For the text-containing cell, return its midpoint in (x, y) coordinate format. 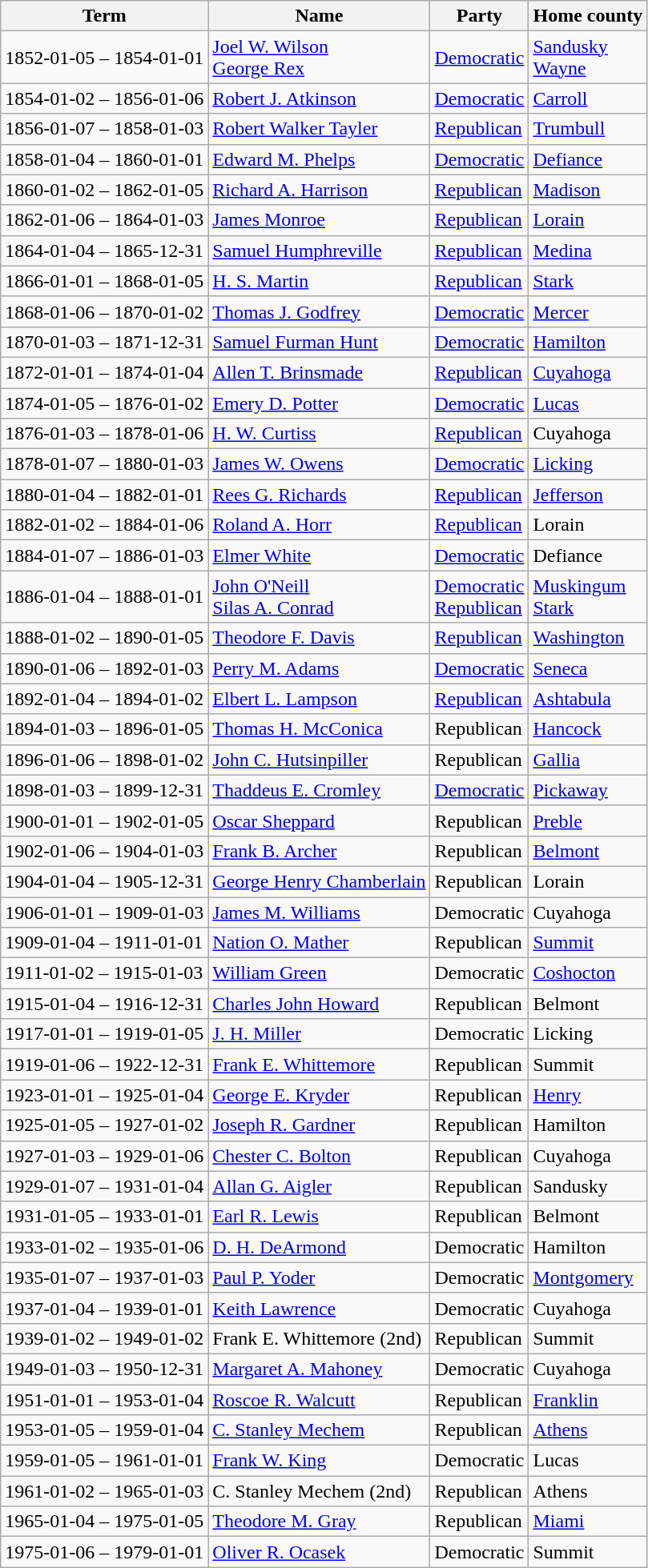
1896-01-06 – 1898-01-02 (104, 760)
Emery D. Potter (319, 403)
Name (319, 16)
C. Stanley Mechem (2nd) (319, 1491)
Samuel Furman Hunt (319, 342)
Thaddeus E. Cromley (319, 790)
1961-01-02 – 1965-01-03 (104, 1491)
Keith Lawrence (319, 1308)
Henry (588, 1095)
Allan G. Aigler (319, 1186)
1892-01-04 – 1894-01-02 (104, 699)
1923-01-01 – 1925-01-04 (104, 1095)
1931-01-05 – 1933-01-01 (104, 1217)
Theodore M. Gray (319, 1522)
Madison (588, 190)
1860-01-02 – 1862-01-05 (104, 190)
Elmer White (319, 555)
Medina (588, 251)
Thomas J. Godfrey (319, 311)
Nation O. Mather (319, 943)
Miami (588, 1522)
DemocraticRepublican (479, 597)
Oliver R. Ocasek (319, 1552)
MuskingumStark (588, 597)
1939-01-02 – 1949-01-02 (104, 1338)
1898-01-03 – 1899-12-31 (104, 790)
1866-01-01 – 1868-01-05 (104, 281)
Sandusky (588, 1186)
Frank W. King (319, 1461)
1856-01-07 – 1858-01-03 (104, 129)
1884-01-07 – 1886-01-03 (104, 555)
1953-01-05 – 1959-01-04 (104, 1430)
1900-01-01 – 1902-01-05 (104, 820)
1933-01-02 – 1935-01-06 (104, 1247)
Frank E. Whittemore (319, 1065)
J. H. Miller (319, 1034)
1864-01-04 – 1865-12-31 (104, 251)
Stark (588, 281)
H. S. Martin (319, 281)
1911-01-02 – 1915-01-03 (104, 973)
1906-01-01 – 1909-01-03 (104, 912)
Joel W. WilsonGeorge Rex (319, 58)
Roscoe R. Walcutt (319, 1400)
Robert Walker Tayler (319, 129)
1890-01-06 – 1892-01-03 (104, 668)
Hancock (588, 729)
1975-01-06 – 1979-01-01 (104, 1552)
Samuel Humphreville (319, 251)
Seneca (588, 668)
1886-01-04 – 1888-01-01 (104, 597)
1917-01-01 – 1919-01-05 (104, 1034)
1888-01-02 – 1890-01-05 (104, 638)
Franklin (588, 1400)
Home county (588, 16)
William Green (319, 973)
Allen T. Brinsmade (319, 372)
Coshocton (588, 973)
George E. Kryder (319, 1095)
1909-01-04 – 1911-01-01 (104, 943)
1904-01-04 – 1905-12-31 (104, 881)
James M. Williams (319, 912)
Carroll (588, 98)
1880-01-04 – 1882-01-01 (104, 495)
1868-01-06 – 1870-01-02 (104, 311)
Perry M. Adams (319, 668)
Joseph R. Gardner (319, 1125)
1854-01-02 – 1856-01-06 (104, 98)
George Henry Chamberlain (319, 881)
Trumbull (588, 129)
Mercer (588, 311)
1874-01-05 – 1876-01-02 (104, 403)
D. H. DeArmond (319, 1247)
Rees G. Richards (319, 495)
1852-01-05 – 1854-01-01 (104, 58)
Ashtabula (588, 699)
1876-01-03 – 1878-01-06 (104, 434)
C. Stanley Mechem (319, 1430)
1862-01-06 – 1864-01-03 (104, 220)
1927-01-03 – 1929-01-06 (104, 1156)
1949-01-03 – 1950-12-31 (104, 1369)
Earl R. Lewis (319, 1217)
Preble (588, 820)
1937-01-04 – 1939-01-01 (104, 1308)
Gallia (588, 760)
James W. Owens (319, 464)
Frank B. Archer (319, 851)
1858-01-04 – 1860-01-01 (104, 159)
1894-01-03 – 1896-01-05 (104, 729)
John O'NeillSilas A. Conrad (319, 597)
1878-01-07 – 1880-01-03 (104, 464)
Charles John Howard (319, 1004)
Frank E. Whittemore (2nd) (319, 1338)
1965-01-04 – 1975-01-05 (104, 1522)
Montgomery (588, 1277)
Term (104, 16)
1951-01-01 – 1953-01-04 (104, 1400)
Party (479, 16)
Roland A. Horr (319, 525)
1919-01-06 – 1922-12-31 (104, 1065)
H. W. Curtiss (319, 434)
1915-01-04 – 1916-12-31 (104, 1004)
Washington (588, 638)
John C. Hutsinpiller (319, 760)
Paul P. Yoder (319, 1277)
Jefferson (588, 495)
Chester C. Bolton (319, 1156)
1925-01-05 – 1927-01-02 (104, 1125)
1935-01-07 – 1937-01-03 (104, 1277)
James Monroe (319, 220)
Robert J. Atkinson (319, 98)
Theodore F. Davis (319, 638)
Edward M. Phelps (319, 159)
Oscar Sheppard (319, 820)
Elbert L. Lampson (319, 699)
1870-01-03 – 1871-12-31 (104, 342)
SanduskyWayne (588, 58)
1929-01-07 – 1931-01-04 (104, 1186)
1959-01-05 – 1961-01-01 (104, 1461)
1902-01-06 – 1904-01-03 (104, 851)
1882-01-02 – 1884-01-06 (104, 525)
Richard A. Harrison (319, 190)
Thomas H. McConica (319, 729)
1872-01-01 – 1874-01-04 (104, 372)
Pickaway (588, 790)
Margaret A. Mahoney (319, 1369)
